Return (x, y) of the center of cell containing provided text 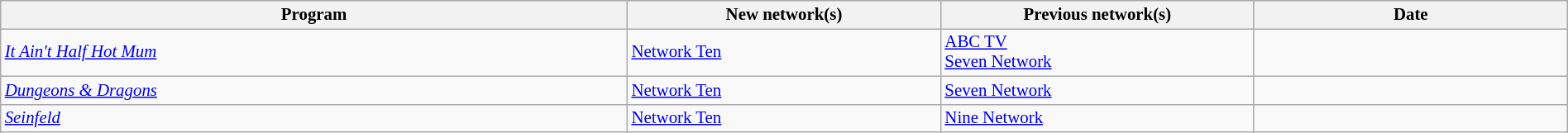
Dungeons & Dragons (314, 90)
Date (1411, 15)
It Ain't Half Hot Mum (314, 52)
Previous network(s) (1097, 15)
New network(s) (784, 15)
Nine Network (1097, 118)
Seinfeld (314, 118)
ABC TVSeven Network (1097, 52)
Program (314, 15)
Seven Network (1097, 90)
